From the cell containing the given text, extract its center point as (X, Y) coordinate. 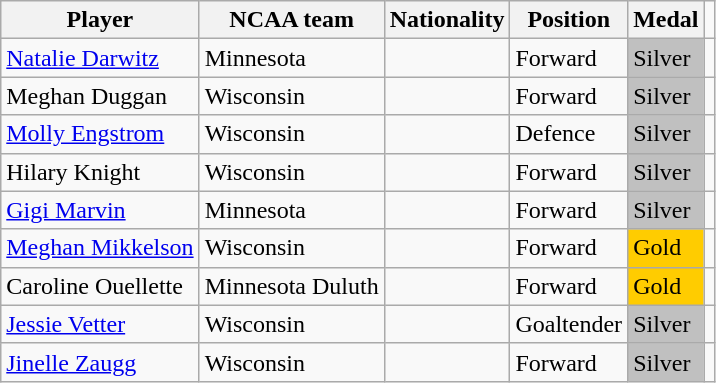
Defence (569, 134)
Gigi Marvin (100, 210)
Natalie Darwitz (100, 58)
Minnesota Duluth (292, 286)
NCAA team (292, 20)
Medal (666, 20)
Jinelle Zaugg (100, 362)
Player (100, 20)
Molly Engstrom (100, 134)
Goaltender (569, 324)
Position (569, 20)
Hilary Knight (100, 172)
Meghan Mikkelson (100, 248)
Caroline Ouellette (100, 286)
Nationality (447, 20)
Jessie Vetter (100, 324)
Meghan Duggan (100, 96)
